Locate the cell with the specified text and output its [X, Y] center coordinate. 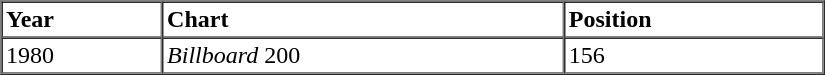
Position [694, 20]
Chart [364, 20]
1980 [82, 56]
Billboard 200 [364, 56]
156 [694, 56]
Year [82, 20]
